Pinpoint the cell where the given text exists, returning its [x, y] midpoint coordinate. 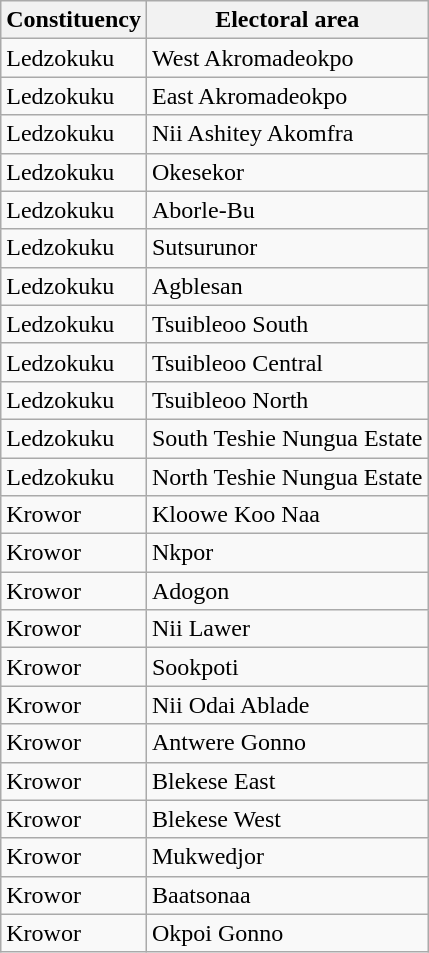
Adogon [287, 591]
Tsuibleoo South [287, 324]
Blekese East [287, 781]
Antwere Gonno [287, 743]
Nii Lawer [287, 629]
Sutsurunor [287, 248]
Mukwedjor [287, 857]
Electoral area [287, 20]
Nii Ashitey Akomfra [287, 134]
Aborle-Bu [287, 210]
Okpoi Gonno [287, 933]
Nii Odai Ablade [287, 705]
Agblesan [287, 286]
Okesekor [287, 172]
Kloowe Koo Naa [287, 515]
West Akromadeokpo [287, 58]
East Akromadeokpo [287, 96]
Sookpoti [287, 667]
Nkpor [287, 553]
Tsuibleoo Central [287, 362]
Tsuibleoo North [287, 400]
Baatsonaa [287, 895]
South Teshie Nungua Estate [287, 438]
Constituency [74, 20]
North Teshie Nungua Estate [287, 477]
Blekese West [287, 819]
